Identify which cell holds the provided text, then report its [X, Y] central coordinate. 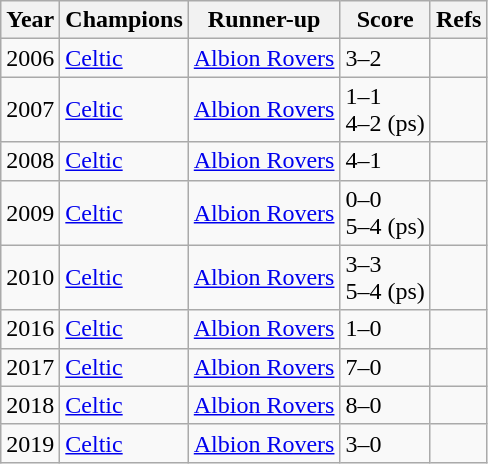
7–0 [385, 367]
2006 [30, 58]
2008 [30, 161]
2010 [30, 278]
3–0 [385, 443]
2019 [30, 443]
2018 [30, 405]
Refs [458, 20]
Score [385, 20]
Champions [124, 20]
8–0 [385, 405]
Runner-up [264, 20]
4–1 [385, 161]
1–14–2 (ps) [385, 110]
2009 [30, 212]
3–2 [385, 58]
1–0 [385, 329]
2007 [30, 110]
3–35–4 (ps) [385, 278]
0–05–4 (ps) [385, 212]
2016 [30, 329]
2017 [30, 367]
Year [30, 20]
